Pinpoint the cell where the given text exists, returning its (X, Y) midpoint coordinate. 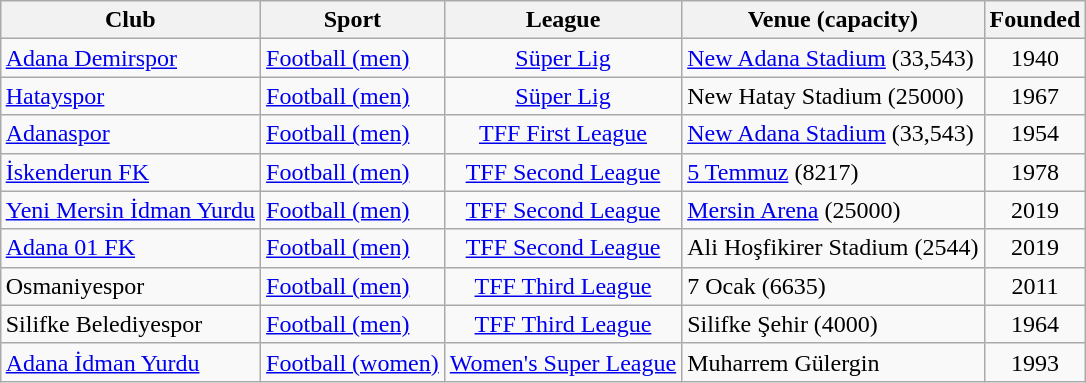
2011 (1035, 286)
Women's Super League (562, 362)
İskenderun FK (130, 172)
1954 (1035, 134)
Mersin Arena (25000) (833, 210)
Silifke Belediyespor (130, 324)
1964 (1035, 324)
1978 (1035, 172)
TFF First League (562, 134)
Founded (1035, 20)
New Hatay Stadium (25000) (833, 96)
1967 (1035, 96)
Ali Hoşfikirer Stadium (2544) (833, 248)
Osmaniyespor (130, 286)
Muharrem Gülergin (833, 362)
Football (women) (353, 362)
Adana Demirspor (130, 58)
7 Ocak (6635) (833, 286)
Adana 01 FK (130, 248)
Yeni Mersin İdman Yurdu (130, 210)
Club (130, 20)
1993 (1035, 362)
1940 (1035, 58)
Adanaspor (130, 134)
Silifke Şehir (4000) (833, 324)
5 Temmuz (8217) (833, 172)
Venue (capacity) (833, 20)
League (562, 20)
Hatayspor (130, 96)
Adana İdman Yurdu (130, 362)
Sport (353, 20)
